Find where the given text appears and provide that cell's center as [X, Y] coordinate. 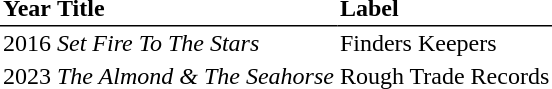
2016 [27, 43]
Set Fire To The Stars [196, 43]
Finders Keepers [444, 43]
